Capture the cell that displays the provided text and extract its [X, Y] central coordinate. 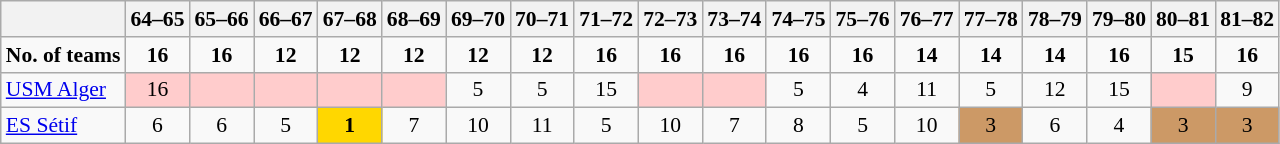
9 [1247, 90]
80–81 [1183, 19]
75–76 [863, 19]
78–79 [1055, 19]
67–68 [350, 19]
79–80 [1119, 19]
71–72 [606, 19]
8 [798, 126]
1 [350, 126]
69–70 [478, 19]
ES Sétif [64, 126]
76–77 [927, 19]
68–69 [414, 19]
No. of teams [64, 55]
81–82 [1247, 19]
74–75 [798, 19]
77–78 [991, 19]
USM Alger [64, 90]
70–71 [542, 19]
72–73 [670, 19]
65–66 [221, 19]
73–74 [734, 19]
64–65 [157, 19]
66–67 [286, 19]
